Output the [x, y] coordinate of the center of the cell containing the given text.  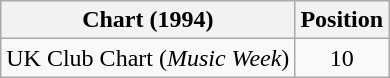
Chart (1994) [148, 20]
Position [342, 20]
UK Club Chart (Music Week) [148, 58]
10 [342, 58]
